Detect which cell encompasses the target text, then output its [x, y] center coordinate. 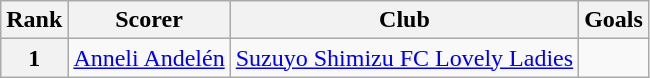
Anneli Andelén [149, 58]
Club [404, 20]
1 [34, 58]
Suzuyo Shimizu FC Lovely Ladies [404, 58]
Scorer [149, 20]
Rank [34, 20]
Goals [614, 20]
